Determine the (X, Y) coordinate at the center of the cell enclosing the given text.  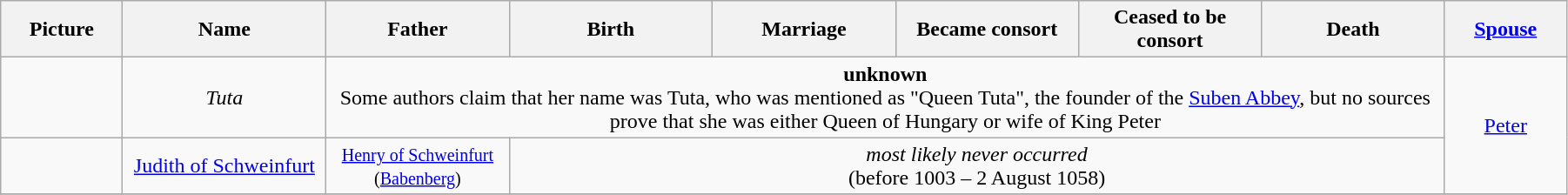
Death (1353, 30)
Name (224, 30)
Judith of Schweinfurt (224, 165)
Peter (1505, 125)
Ceased to be consort (1169, 30)
Henry of Schweinfurt(Babenberg) (418, 165)
Spouse (1505, 30)
most likely never occurred(before 1003 – 2 August 1058) (976, 165)
Picture (62, 30)
Became consort (987, 30)
Birth (611, 30)
Marriage (804, 30)
Father (418, 30)
Tuta (224, 97)
